For the text-containing cell, return its midpoint in (x, y) coordinate format. 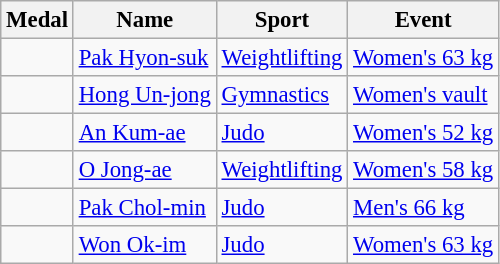
Men's 66 kg (424, 208)
Medal (38, 20)
Event (424, 20)
Women's vault (424, 95)
An Kum-ae (144, 133)
Name (144, 20)
Pak Hyon-suk (144, 58)
Women's 58 kg (424, 170)
Pak Chol-min (144, 208)
Gymnastics (282, 95)
Hong Un-jong (144, 95)
Women's 52 kg (424, 133)
Sport (282, 20)
Won Ok-im (144, 245)
O Jong-ae (144, 170)
